Return (x, y) of the center of cell containing provided text 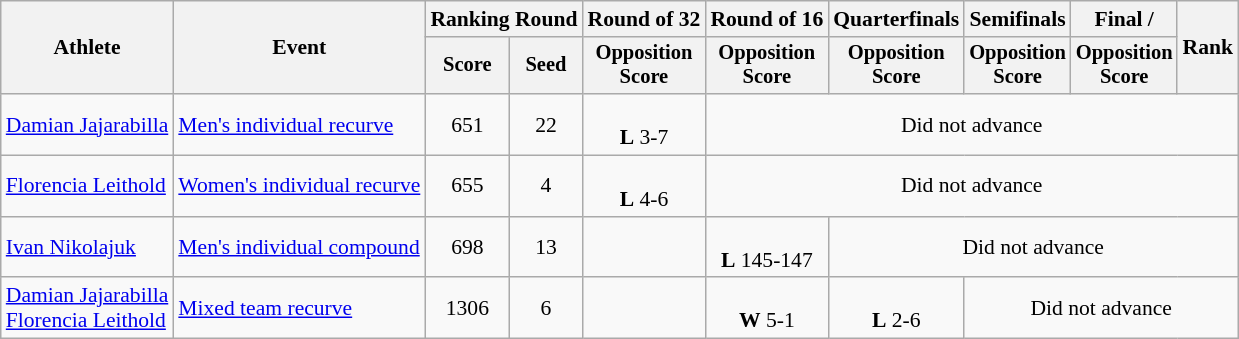
W 5-1 (766, 308)
Final / (1124, 19)
Seed (546, 66)
L 2-6 (896, 308)
698 (467, 248)
Damian JajarabillaFlorencia Leithold (88, 308)
Men's individual compound (299, 248)
22 (546, 124)
Event (299, 48)
L 4-6 (644, 186)
Semifinals (1018, 19)
1306 (467, 308)
Round of 16 (766, 19)
Women's individual recurve (299, 186)
Quarterfinals (896, 19)
Ranking Round (504, 19)
13 (546, 248)
Ivan Nikolajuk (88, 248)
655 (467, 186)
Rank (1208, 48)
Damian Jajarabilla (88, 124)
Men's individual recurve (299, 124)
Athlete (88, 48)
651 (467, 124)
Score (467, 66)
Mixed team recurve (299, 308)
Round of 32 (644, 19)
4 (546, 186)
L 145-147 (766, 248)
6 (546, 308)
Florencia Leithold (88, 186)
L 3-7 (644, 124)
